Output the [X, Y] coordinate of the center of the cell containing the given text.  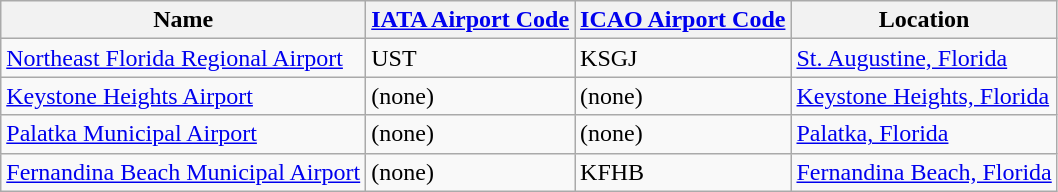
Location [924, 20]
Palatka, Florida [924, 134]
ICAO Airport Code [683, 20]
Northeast Florida Regional Airport [184, 58]
Name [184, 20]
KFHB [683, 172]
Fernandina Beach, Florida [924, 172]
St. Augustine, Florida [924, 58]
Fernandina Beach Municipal Airport [184, 172]
UST [470, 58]
Keystone Heights Airport [184, 96]
KSGJ [683, 58]
Palatka Municipal Airport [184, 134]
IATA Airport Code [470, 20]
Keystone Heights, Florida [924, 96]
